Return the [x, y] coordinate for the center point of the cell that contains the specified text.  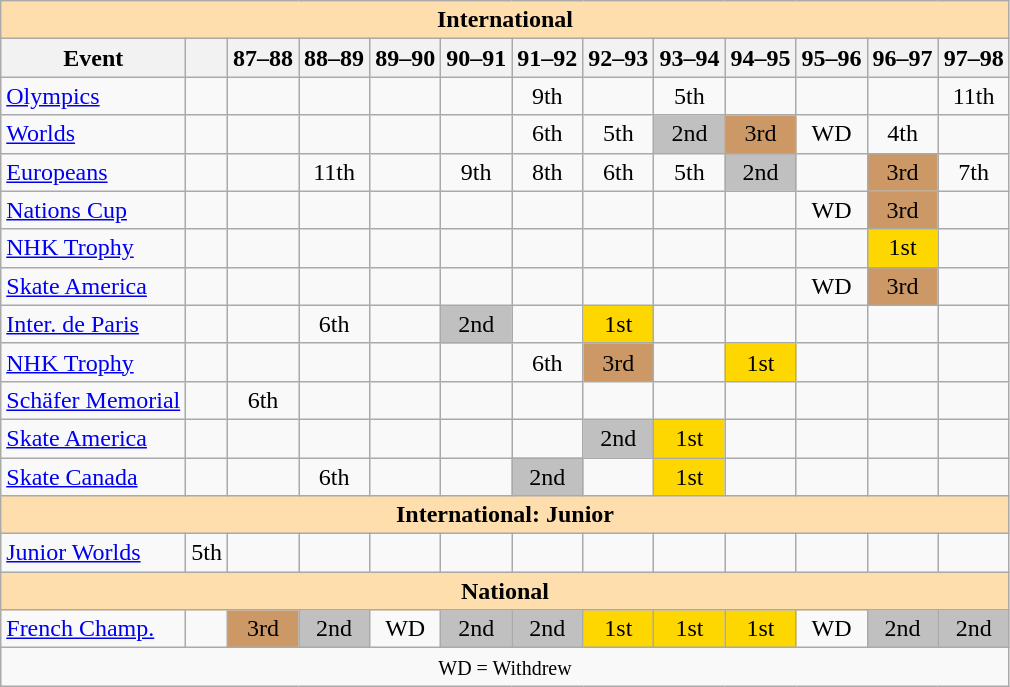
7th [974, 172]
Event [94, 58]
Skate Canada [94, 477]
97–98 [974, 58]
French Champ. [94, 629]
87–88 [262, 58]
International: Junior [505, 515]
National [505, 591]
8th [548, 172]
Worlds [94, 134]
WD = Withdrew [505, 667]
4th [902, 134]
Inter. de Paris [94, 324]
Olympics [94, 96]
93–94 [690, 58]
Nations Cup [94, 210]
International [505, 20]
Schäfer Memorial [94, 400]
90–91 [476, 58]
96–97 [902, 58]
94–95 [760, 58]
88–89 [334, 58]
92–93 [618, 58]
Junior Worlds [94, 553]
Europeans [94, 172]
89–90 [406, 58]
91–92 [548, 58]
95–96 [832, 58]
